Scan for the cell matching the given text and deliver its [X, Y] coordinate at center. 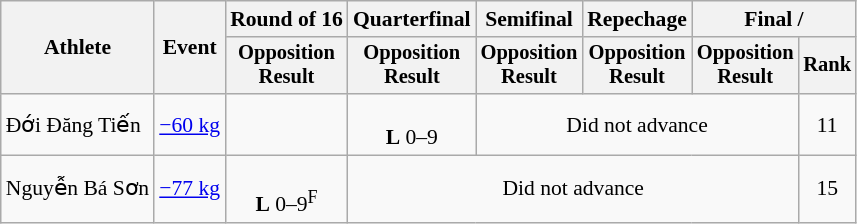
Repechage [637, 19]
Round of 16 [286, 19]
Athlete [78, 48]
15 [827, 190]
Đới Đăng Tiến [78, 124]
11 [827, 124]
L 0–9F [286, 190]
Event [190, 48]
−60 kg [190, 124]
Rank [827, 66]
Final / [774, 19]
Semifinal [530, 19]
L 0–9 [412, 124]
−77 kg [190, 190]
Nguyễn Bá Sơn [78, 190]
Quarterfinal [412, 19]
